Provide the [x, y] coordinate of the cell's center where the given text is located.  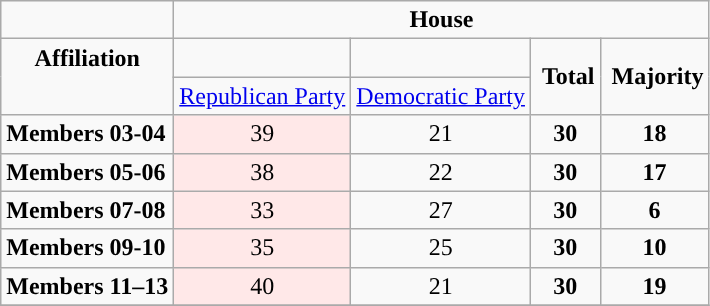
10 [654, 248]
House [442, 20]
17 [654, 172]
Republican Party [262, 96]
35 [262, 248]
Democratic Party [441, 96]
25 [441, 248]
40 [262, 286]
Majority [654, 77]
Members 03-04 [88, 134]
6 [654, 210]
33 [262, 210]
Members 05-06 [88, 172]
39 [262, 134]
27 [441, 210]
Members 09-10 [88, 248]
Members 07-08 [88, 210]
22 [441, 172]
18 [654, 134]
Members 11–13 [88, 286]
38 [262, 172]
Total [565, 77]
19 [654, 286]
Affiliation [88, 77]
